Determine the [x, y] coordinate at the center of the cell enclosing the given text.  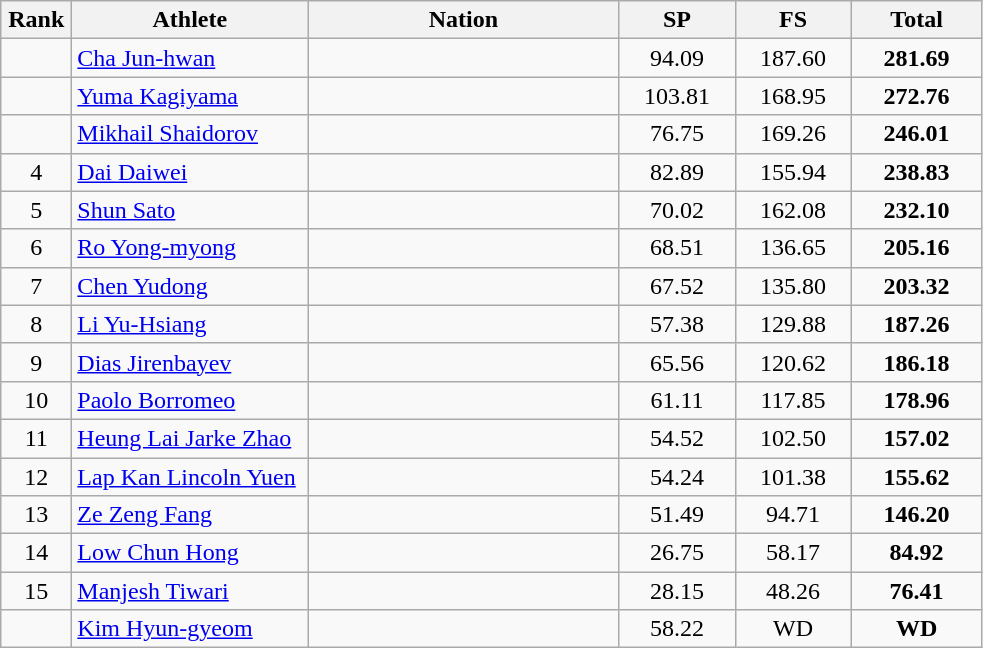
12 [36, 477]
6 [36, 248]
76.41 [916, 591]
76.75 [677, 134]
51.49 [677, 515]
SP [677, 20]
102.50 [793, 438]
68.51 [677, 248]
129.88 [793, 324]
120.62 [793, 362]
146.20 [916, 515]
136.65 [793, 248]
54.52 [677, 438]
Li Yu-Hsiang [190, 324]
67.52 [677, 286]
205.16 [916, 248]
Rank [36, 20]
5 [36, 210]
13 [36, 515]
Manjesh Tiwari [190, 591]
94.09 [677, 58]
28.15 [677, 591]
168.95 [793, 96]
Cha Jun-hwan [190, 58]
Low Chun Hong [190, 553]
57.38 [677, 324]
135.80 [793, 286]
58.17 [793, 553]
Heung Lai Jarke Zhao [190, 438]
238.83 [916, 172]
Athlete [190, 20]
8 [36, 324]
7 [36, 286]
117.85 [793, 400]
82.89 [677, 172]
65.56 [677, 362]
203.32 [916, 286]
26.75 [677, 553]
14 [36, 553]
162.08 [793, 210]
FS [793, 20]
10 [36, 400]
Paolo Borromeo [190, 400]
281.69 [916, 58]
187.26 [916, 324]
58.22 [677, 629]
232.10 [916, 210]
103.81 [677, 96]
155.62 [916, 477]
187.60 [793, 58]
84.92 [916, 553]
4 [36, 172]
Shun Sato [190, 210]
Total [916, 20]
246.01 [916, 134]
272.76 [916, 96]
11 [36, 438]
Chen Yudong [190, 286]
15 [36, 591]
Kim Hyun-gyeom [190, 629]
Ze Zeng Fang [190, 515]
Yuma Kagiyama [190, 96]
178.96 [916, 400]
48.26 [793, 591]
9 [36, 362]
155.94 [793, 172]
157.02 [916, 438]
Nation [464, 20]
Lap Kan Lincoln Yuen [190, 477]
70.02 [677, 210]
169.26 [793, 134]
Dai Daiwei [190, 172]
Mikhail Shaidorov [190, 134]
61.11 [677, 400]
Ro Yong-myong [190, 248]
186.18 [916, 362]
Dias Jirenbayev [190, 362]
54.24 [677, 477]
101.38 [793, 477]
94.71 [793, 515]
